Locate the cell with the specified text and output its [X, Y] center coordinate. 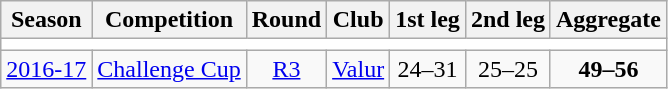
2nd leg [508, 20]
Aggregate [608, 20]
49–56 [608, 69]
Round [286, 20]
2016-17 [46, 69]
Challenge Cup [169, 69]
R3 [286, 69]
25–25 [508, 69]
1st leg [428, 20]
Valur [358, 69]
Club [358, 20]
24–31 [428, 69]
Season [46, 20]
Competition [169, 20]
